Scan for the cell matching the given text and deliver its [x, y] coordinate at center. 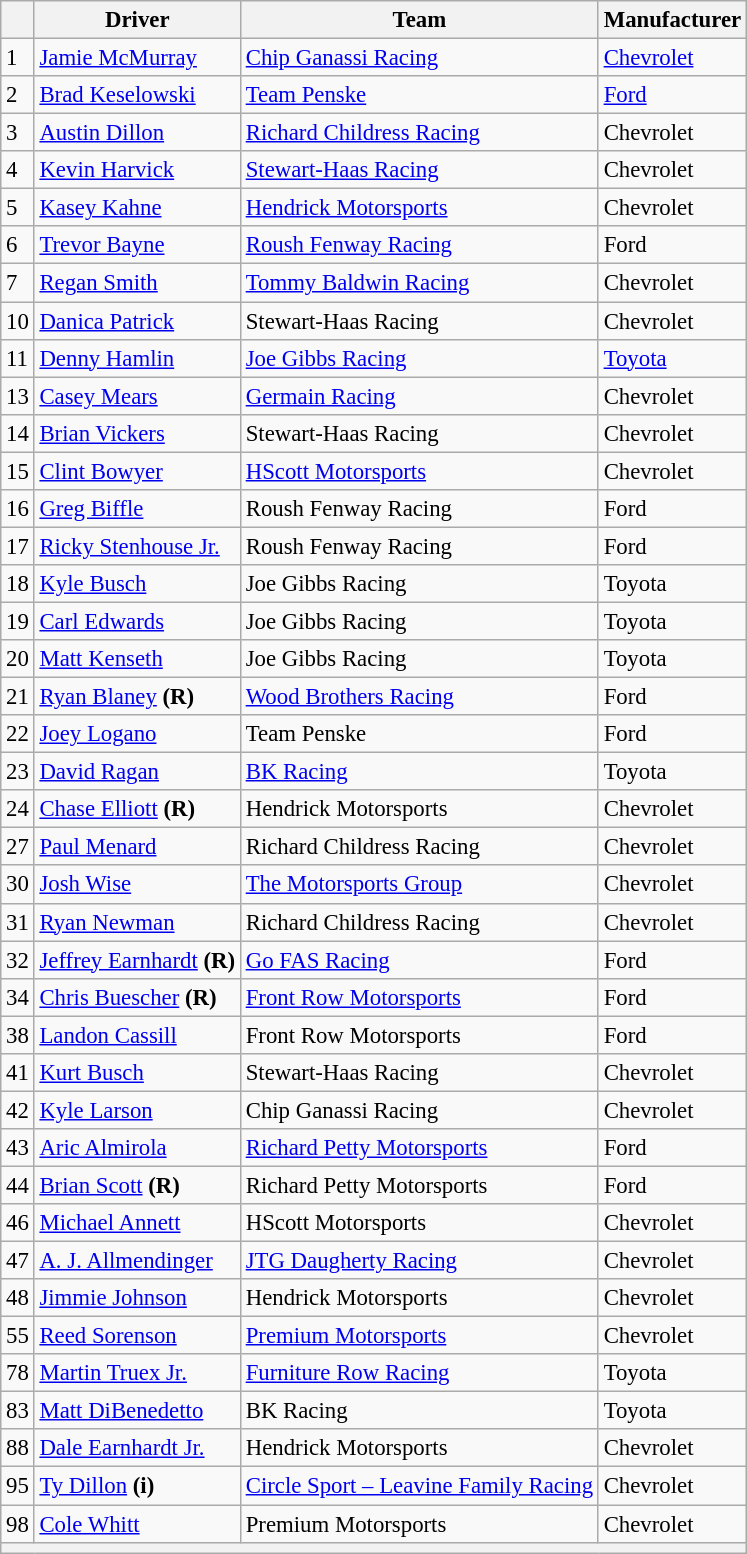
Joey Logano [137, 734]
48 [18, 1298]
3 [18, 133]
13 [18, 396]
Go FAS Racing [419, 960]
88 [18, 1449]
44 [18, 1185]
1 [18, 58]
43 [18, 1148]
Brad Keselowski [137, 95]
17 [18, 546]
Chase Elliott (R) [137, 809]
Danica Patrick [137, 321]
Reed Sorenson [137, 1336]
Kyle Busch [137, 584]
Chris Buescher (R) [137, 997]
24 [18, 809]
47 [18, 1261]
11 [18, 358]
Regan Smith [137, 283]
Greg Biffle [137, 509]
The Motorsports Group [419, 885]
Kevin Harvick [137, 170]
Brian Vickers [137, 433]
JTG Daugherty Racing [419, 1261]
Brian Scott (R) [137, 1185]
Matt DiBenedetto [137, 1411]
Dale Earnhardt Jr. [137, 1449]
55 [18, 1336]
32 [18, 960]
Tommy Baldwin Racing [419, 283]
Trevor Bayne [137, 245]
Jimmie Johnson [137, 1298]
2 [18, 95]
38 [18, 1035]
Jeffrey Earnhardt (R) [137, 960]
31 [18, 922]
Driver [137, 20]
41 [18, 1073]
Ricky Stenhouse Jr. [137, 546]
Ty Dillon (i) [137, 1486]
Josh Wise [137, 885]
30 [18, 885]
Kurt Busch [137, 1073]
34 [18, 997]
Wood Brothers Racing [419, 697]
Jamie McMurray [137, 58]
10 [18, 321]
22 [18, 734]
Austin Dillon [137, 133]
Clint Bowyer [137, 471]
7 [18, 283]
27 [18, 847]
5 [18, 208]
Ryan Blaney (R) [137, 697]
15 [18, 471]
David Ragan [137, 772]
Paul Menard [137, 847]
Cole Whitt [137, 1524]
Germain Racing [419, 396]
78 [18, 1373]
Kasey Kahne [137, 208]
23 [18, 772]
95 [18, 1486]
Michael Annett [137, 1223]
Kyle Larson [137, 1110]
Casey Mears [137, 396]
Ryan Newman [137, 922]
A. J. Allmendinger [137, 1261]
18 [18, 584]
14 [18, 433]
6 [18, 245]
16 [18, 509]
Team [419, 20]
Manufacturer [672, 20]
98 [18, 1524]
83 [18, 1411]
Denny Hamlin [137, 358]
Circle Sport – Leavine Family Racing [419, 1486]
42 [18, 1110]
20 [18, 659]
Carl Edwards [137, 621]
Aric Almirola [137, 1148]
Martin Truex Jr. [137, 1373]
Matt Kenseth [137, 659]
Furniture Row Racing [419, 1373]
Landon Cassill [137, 1035]
19 [18, 621]
21 [18, 697]
46 [18, 1223]
4 [18, 170]
